From the cell containing the given text, extract its center point as (X, Y) coordinate. 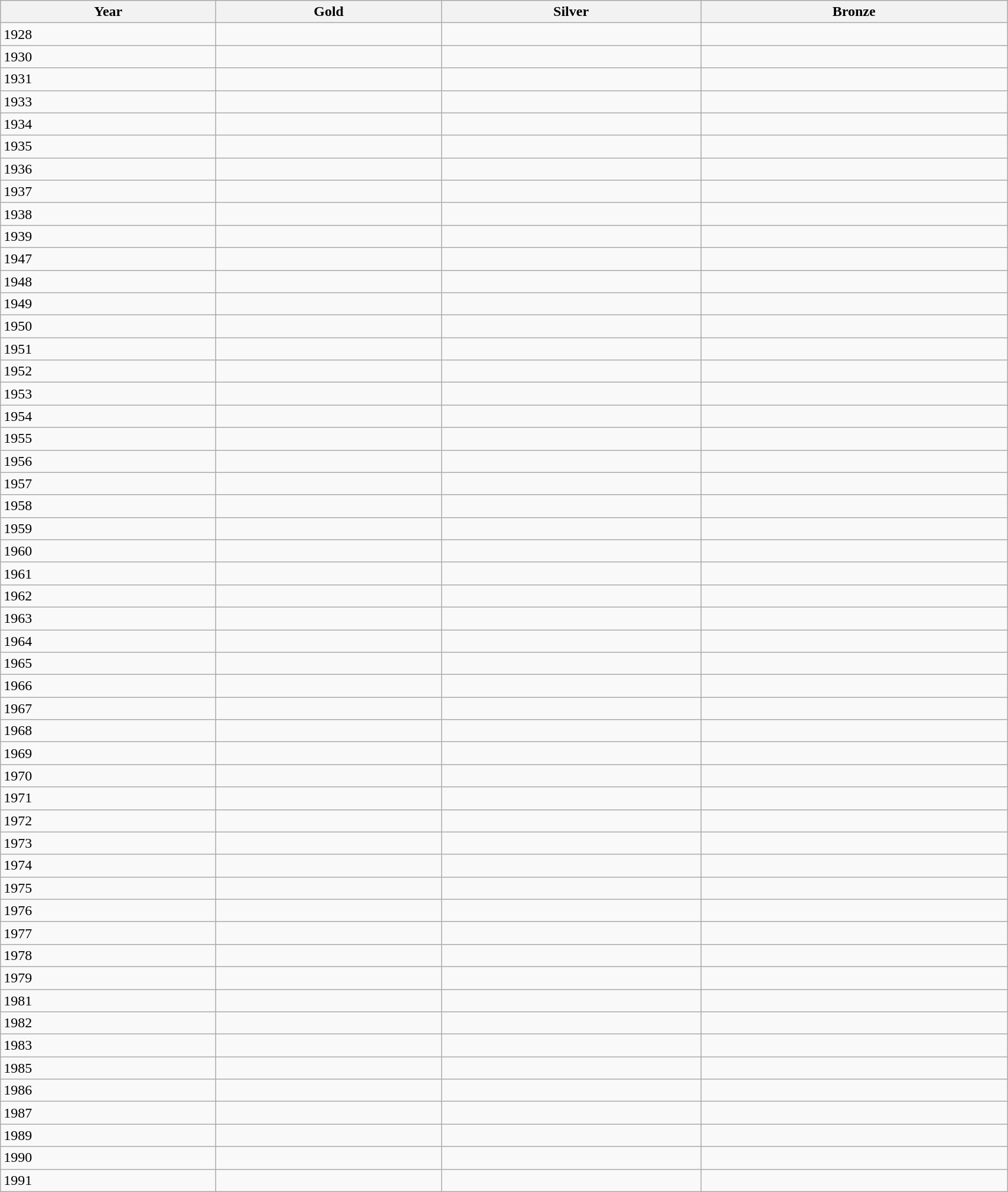
1967 (109, 708)
1985 (109, 1068)
1934 (109, 124)
1963 (109, 618)
1968 (109, 731)
1959 (109, 528)
1949 (109, 304)
1930 (109, 57)
1960 (109, 551)
1950 (109, 326)
1957 (109, 484)
1938 (109, 214)
1973 (109, 843)
1951 (109, 349)
1933 (109, 102)
1978 (109, 955)
1958 (109, 506)
Silver (570, 12)
1952 (109, 371)
1976 (109, 910)
1989 (109, 1135)
1956 (109, 461)
1986 (109, 1090)
1961 (109, 573)
Year (109, 12)
1971 (109, 798)
1954 (109, 416)
1936 (109, 169)
Bronze (854, 12)
1955 (109, 439)
1928 (109, 34)
1981 (109, 1001)
1966 (109, 686)
1953 (109, 394)
1974 (109, 866)
1983 (109, 1046)
1965 (109, 664)
1937 (109, 191)
1977 (109, 933)
1947 (109, 259)
1990 (109, 1158)
1987 (109, 1113)
1939 (109, 236)
1969 (109, 753)
1962 (109, 596)
1931 (109, 79)
1970 (109, 776)
1982 (109, 1023)
1975 (109, 888)
1935 (109, 146)
Gold (329, 12)
1979 (109, 978)
1991 (109, 1180)
1964 (109, 641)
1972 (109, 821)
1948 (109, 282)
